Search for the cell housing the specified text and yield its (x, y) center coordinate. 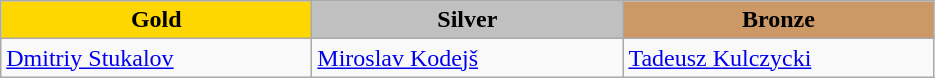
Gold (156, 20)
Miroslav Kodejš (468, 58)
Dmitriy Stukalov (156, 58)
Silver (468, 20)
Tadeusz Kulczycki (778, 58)
Bronze (778, 20)
